Locate the cell with the specified text and output its [x, y] center coordinate. 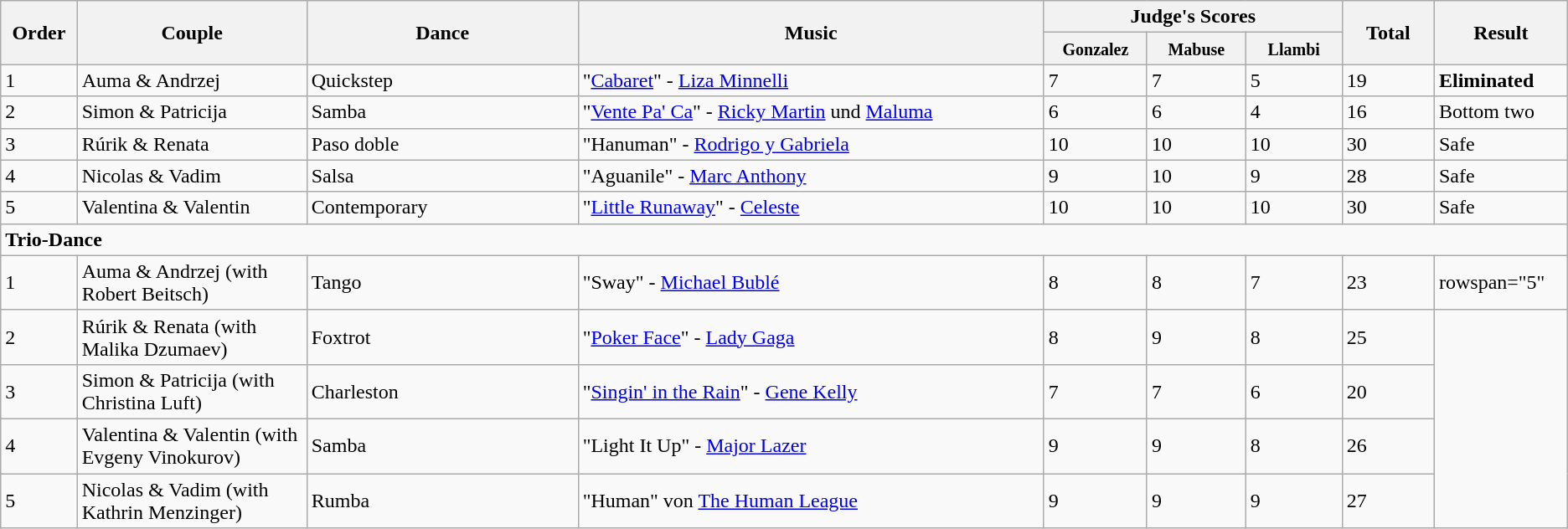
Valentina & Valentin (with Evgeny Vinokurov) [192, 445]
Salsa [442, 176]
23 [1388, 283]
"Human" von The Human League [811, 501]
"Light It Up" - Major Lazer [811, 445]
Charleston [442, 392]
Simon & Patricija [192, 112]
Result [1501, 33]
16 [1388, 112]
"Sway" - Michael Bublé [811, 283]
Auma & Andrzej (with Robert Beitsch) [192, 283]
Valentina & Valentin [192, 208]
"Aguanile" - Marc Anthony [811, 176]
"Poker Face" - Lady Gaga [811, 336]
"Cabaret" - Liza Minnelli [811, 80]
Paso doble [442, 144]
Trio-Dance [784, 239]
28 [1388, 176]
Rumba [442, 501]
Bottom two [1501, 112]
Nicolas & Vadim (with Kathrin Menzinger) [192, 501]
Rúrik & Renata (with Malika Dzumaev) [192, 336]
Foxtrot [442, 336]
Tango [442, 283]
Quickstep [442, 80]
25 [1388, 336]
Auma & Andrzej [192, 80]
Simon & Patricija (with Christina Luft) [192, 392]
Total [1388, 33]
26 [1388, 445]
"Little Runaway" - Celeste [811, 208]
Judge's Scores [1193, 17]
Order [39, 33]
Eliminated [1501, 80]
20 [1388, 392]
Contemporary [442, 208]
Music [811, 33]
Llambi [1293, 49]
"Singin' in the Rain" - Gene Kelly [811, 392]
"Vente Pa' Ca" - Ricky Martin und Maluma [811, 112]
19 [1388, 80]
Couple [192, 33]
rowspan="5" [1501, 283]
Dance [442, 33]
Nicolas & Vadim [192, 176]
"Hanuman" - Rodrigo y Gabriela [811, 144]
Gonzalez [1096, 49]
27 [1388, 501]
Rúrik & Renata [192, 144]
Mabuse [1196, 49]
